Provide the [x, y] coordinate of the cell's center where the given text is located.  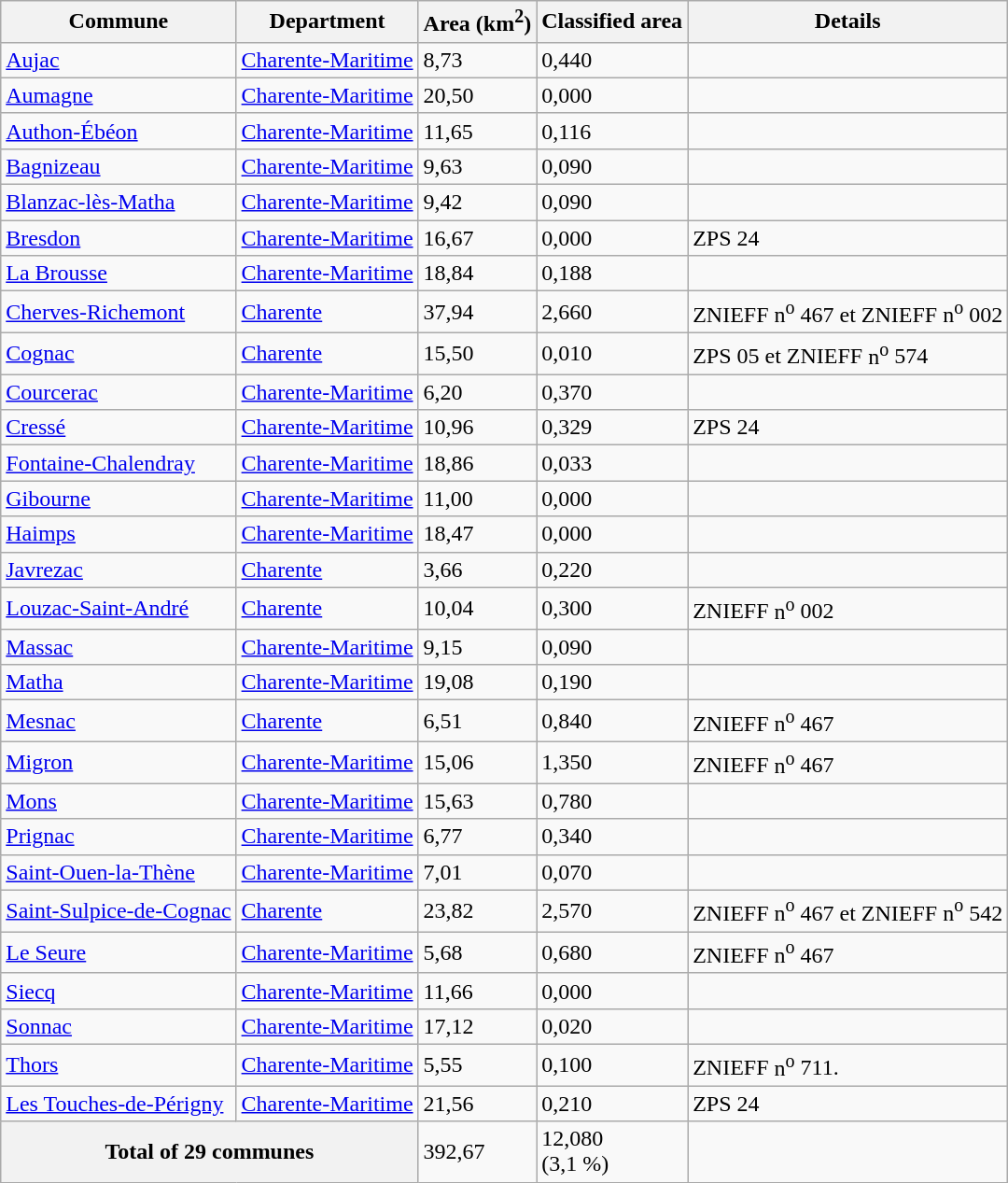
Siecq [119, 991]
Sonnac [119, 1026]
Courcerac [119, 392]
Fontaine-Chalendray [119, 463]
11,00 [478, 499]
5,55 [478, 1064]
15,06 [478, 762]
23,82 [478, 911]
0,340 [612, 837]
21,56 [478, 1104]
Javrezac [119, 570]
15,50 [478, 353]
Aumagne [119, 95]
0,190 [612, 683]
Area (km2) [478, 22]
0,780 [612, 801]
La Brousse [119, 274]
20,50 [478, 95]
Migron [119, 762]
6,20 [478, 392]
0,210 [612, 1104]
Matha [119, 683]
Saint-Ouen-la-Thène [119, 872]
Prignac [119, 837]
12,080(3,1 %) [612, 1152]
Aujac [119, 60]
Massac [119, 647]
Haimps [119, 534]
Mons [119, 801]
1,350 [612, 762]
Saint-Sulpice-de-Cognac [119, 911]
9,63 [478, 166]
ZNIEFF no 711. [847, 1064]
18,86 [478, 463]
0,116 [612, 131]
6,51 [478, 721]
5,68 [478, 952]
392,67 [478, 1152]
11,65 [478, 131]
Les Touches-de-Périgny [119, 1104]
ZNIEFF no 467 et ZNIEFF no 542 [847, 911]
Bresdon [119, 238]
2,660 [612, 312]
0,300 [612, 609]
9,15 [478, 647]
17,12 [478, 1026]
ZNIEFF no 467 et ZNIEFF no 002 [847, 312]
10,04 [478, 609]
9,42 [478, 203]
0,070 [612, 872]
18,84 [478, 274]
Classified area [612, 22]
2,570 [612, 911]
Authon-Ébéon [119, 131]
0,370 [612, 392]
18,47 [478, 534]
19,08 [478, 683]
6,77 [478, 837]
0,220 [612, 570]
0,188 [612, 274]
0,840 [612, 721]
16,67 [478, 238]
0,010 [612, 353]
Mesnac [119, 721]
0,680 [612, 952]
37,94 [478, 312]
Blanzac-lès-Matha [119, 203]
11,66 [478, 991]
7,01 [478, 872]
0,100 [612, 1064]
Louzac-Saint-André [119, 609]
Thors [119, 1064]
Bagnizeau [119, 166]
10,96 [478, 428]
Cressé [119, 428]
15,63 [478, 801]
Details [847, 22]
Le Seure [119, 952]
0,329 [612, 428]
0,033 [612, 463]
0,440 [612, 60]
Department [327, 22]
Cherves-Richemont [119, 312]
Cognac [119, 353]
ZNIEFF no 002 [847, 609]
8,73 [478, 60]
0,020 [612, 1026]
Commune [119, 22]
ZPS 05 et ZNIEFF no 574 [847, 353]
Total of 29 communes [209, 1152]
Gibourne [119, 499]
3,66 [478, 570]
